For the text-containing cell, return its midpoint in [X, Y] coordinate format. 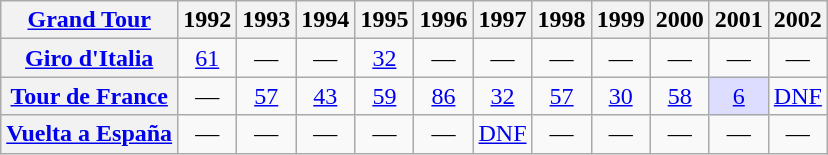
1995 [384, 20]
58 [680, 96]
2000 [680, 20]
2001 [738, 20]
Vuelta a España [90, 134]
30 [620, 96]
1998 [562, 20]
2002 [798, 20]
1997 [502, 20]
Grand Tour [90, 20]
6 [738, 96]
1993 [266, 20]
86 [444, 96]
1994 [326, 20]
43 [326, 96]
Tour de France [90, 96]
Giro d'Italia [90, 58]
61 [208, 58]
59 [384, 96]
1996 [444, 20]
1992 [208, 20]
1999 [620, 20]
